Locate the cell with the specified text and output its [x, y] center coordinate. 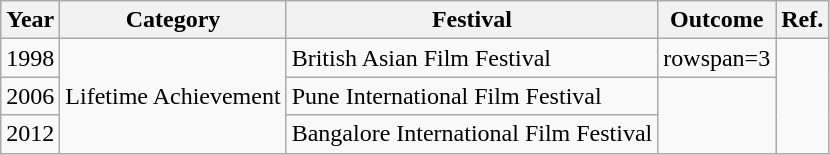
Festival [472, 20]
Pune International Film Festival [472, 96]
Year [30, 20]
rowspan=3 [717, 58]
Bangalore International Film Festival [472, 134]
Category [173, 20]
1998 [30, 58]
Outcome [717, 20]
2006 [30, 96]
2012 [30, 134]
British Asian Film Festival [472, 58]
Lifetime Achievement [173, 96]
Ref. [802, 20]
